Return the (X, Y) coordinate for the center point of the cell that contains the specified text.  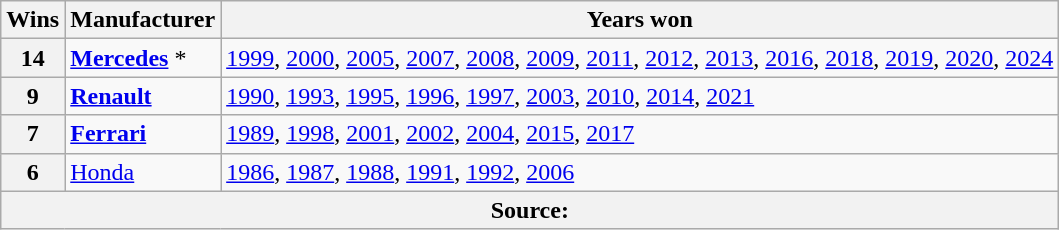
1990, 1993, 1995, 1996, 1997, 2003, 2010, 2014, 2021 (640, 96)
1989, 1998, 2001, 2002, 2004, 2015, 2017 (640, 134)
Source: (530, 210)
1999, 2000, 2005, 2007, 2008, 2009, 2011, 2012, 2013, 2016, 2018, 2019, 2020, 2024 (640, 58)
7 (33, 134)
Ferrari (143, 134)
6 (33, 172)
1986, 1987, 1988, 1991, 1992, 2006 (640, 172)
Manufacturer (143, 20)
Mercedes * (143, 58)
Honda (143, 172)
Years won (640, 20)
Wins (33, 20)
Renault (143, 96)
14 (33, 58)
9 (33, 96)
